Find where the given text appears and provide that cell's center as (X, Y) coordinate. 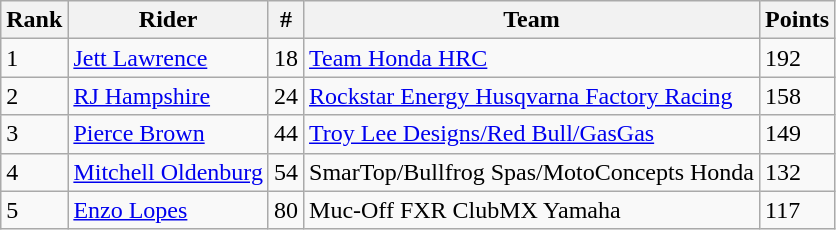
24 (286, 96)
Team Honda HRC (532, 58)
54 (286, 172)
Enzo Lopes (168, 210)
117 (798, 210)
Rockstar Energy Husqvarna Factory Racing (532, 96)
Troy Lee Designs/Red Bull/GasGas (532, 134)
1 (34, 58)
Points (798, 20)
Jett Lawrence (168, 58)
2 (34, 96)
Rank (34, 20)
# (286, 20)
SmarTop/Bullfrog Spas/MotoConcepts Honda (532, 172)
4 (34, 172)
158 (798, 96)
RJ Hampshire (168, 96)
Mitchell Oldenburg (168, 172)
192 (798, 58)
3 (34, 134)
5 (34, 210)
18 (286, 58)
Team (532, 20)
Pierce Brown (168, 134)
132 (798, 172)
Muc-Off FXR ClubMX Yamaha (532, 210)
44 (286, 134)
80 (286, 210)
Rider (168, 20)
149 (798, 134)
